Search for the cell housing the specified text and yield its [X, Y] center coordinate. 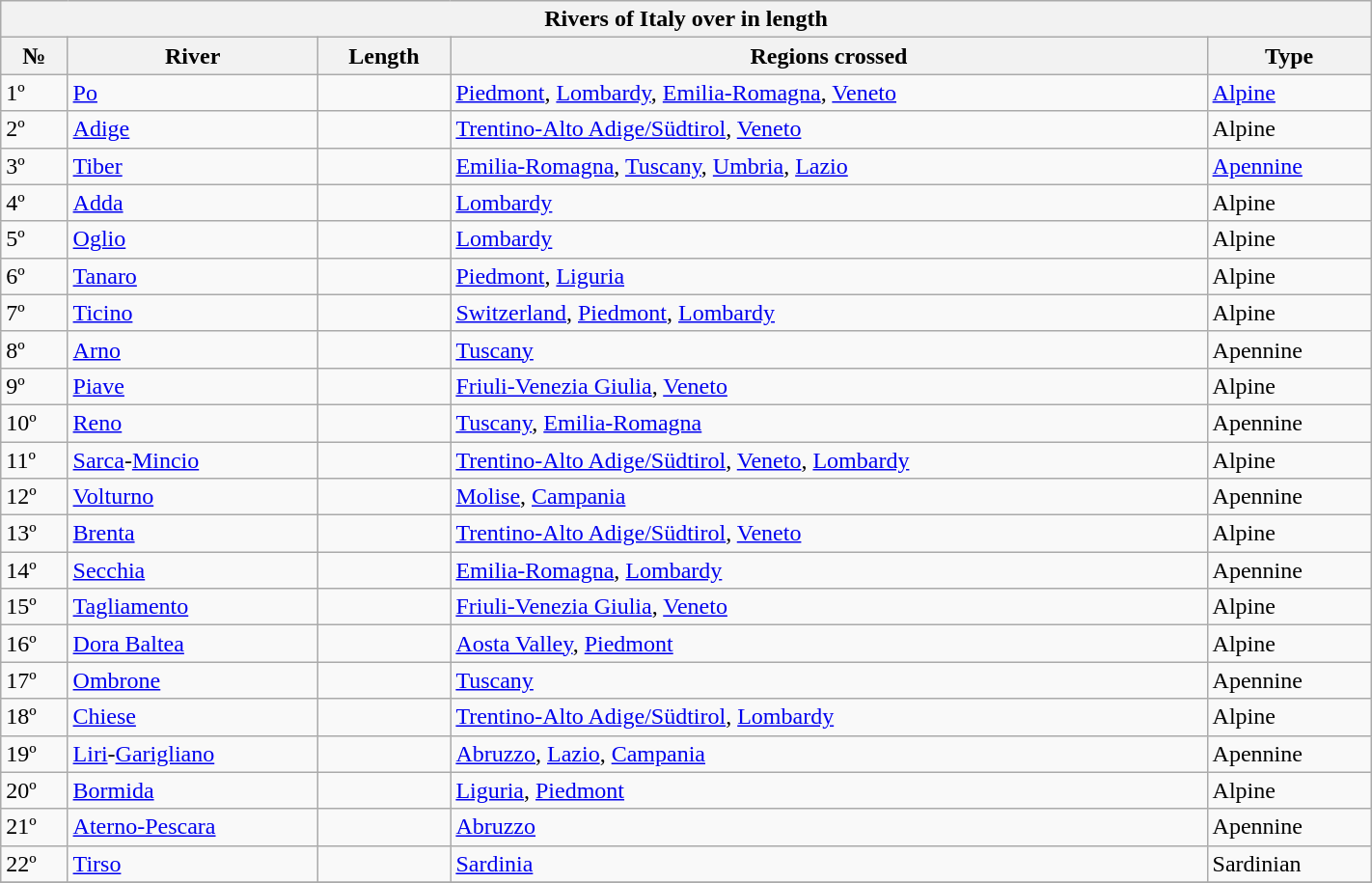
Piedmont, Liguria [829, 276]
Sardinian [1289, 864]
10º [35, 423]
Length [384, 56]
Aterno-Pescara [193, 827]
11º [35, 460]
Switzerland, Piedmont, Lombardy [829, 313]
Adige [193, 129]
№ [35, 56]
6º [35, 276]
Bormida [193, 790]
Tiber [193, 166]
Brenta [193, 534]
Po [193, 93]
5º [35, 239]
17º [35, 680]
Reno [193, 423]
22º [35, 864]
4º [35, 203]
Rivers of Italy over in length [686, 19]
Type [1289, 56]
Molise, Campania [829, 497]
15º [35, 607]
Tuscany, Emilia-Romagna [829, 423]
Aosta Valley, Piedmont [829, 644]
Tanaro [193, 276]
Ticino [193, 313]
19º [35, 754]
Volturno [193, 497]
Tagliamento [193, 607]
Oglio [193, 239]
9º [35, 386]
River [193, 56]
3º [35, 166]
1º [35, 93]
Sarca-Mincio [193, 460]
Abruzzo, Lazio, Campania [829, 754]
Tirso [193, 864]
Piave [193, 386]
Regions crossed [829, 56]
8º [35, 349]
Secchia [193, 570]
16º [35, 644]
Liguria, Piedmont [829, 790]
2º [35, 129]
Emilia-Romagna, Tuscany, Umbria, Lazio [829, 166]
Emilia-Romagna, Lombardy [829, 570]
Chiese [193, 717]
21º [35, 827]
Dora Baltea [193, 644]
Trentino-Alto Adige/Südtirol, Veneto, Lombardy [829, 460]
20º [35, 790]
Sardinia [829, 864]
Abruzzo [829, 827]
Trentino-Alto Adige/Südtirol, Lombardy [829, 717]
Ombrone [193, 680]
7º [35, 313]
12º [35, 497]
Liri-Garigliano [193, 754]
Arno [193, 349]
13º [35, 534]
14º [35, 570]
Piedmont, Lombardy, Emilia-Romagna, Veneto [829, 93]
18º [35, 717]
Adda [193, 203]
